Return the (X, Y) coordinate for the center point of the cell that contains the specified text.  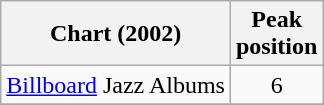
6 (276, 85)
Billboard Jazz Albums (116, 85)
Peakposition (276, 34)
Chart (2002) (116, 34)
